Extract the [X, Y] coordinate from the center of the cell holding the provided text.  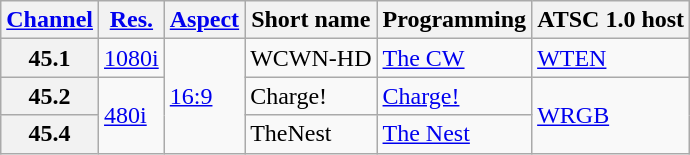
ATSC 1.0 host [611, 20]
TheNest [311, 134]
16:9 [204, 96]
45.1 [50, 58]
Short name [311, 20]
Programming [454, 20]
1080i [132, 58]
WCWN-HD [311, 58]
480i [132, 115]
WRGB [611, 115]
The CW [454, 58]
45.2 [50, 96]
45.4 [50, 134]
The Nest [454, 134]
Aspect [204, 20]
Res. [132, 20]
Channel [50, 20]
WTEN [611, 58]
